Identify which cell holds the provided text, then report its (X, Y) central coordinate. 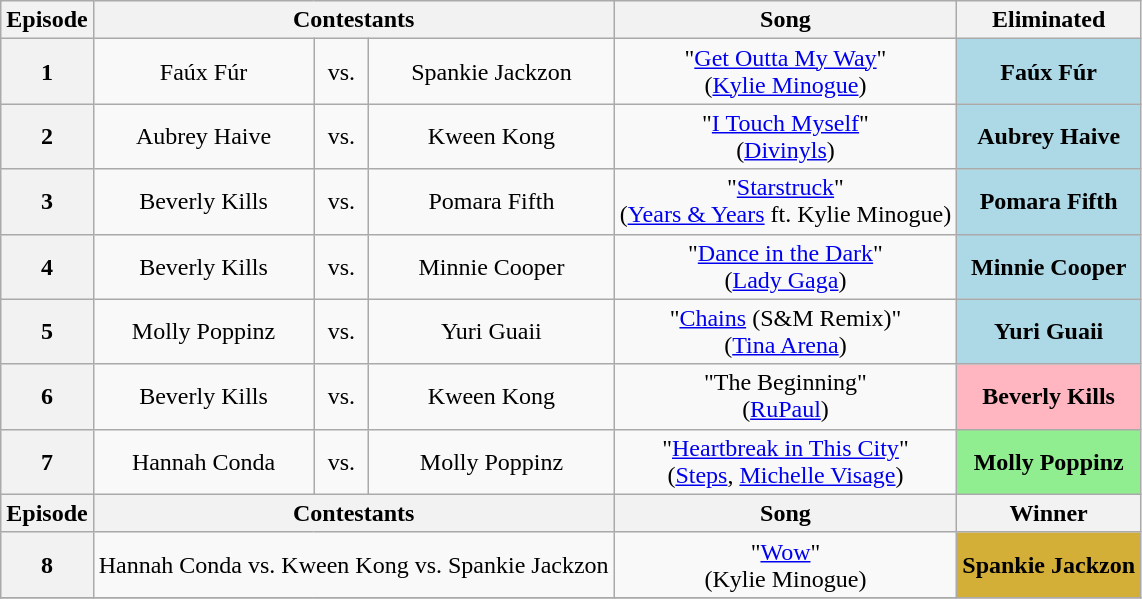
"Heartbreak in This City"(Steps, Michelle Visage) (786, 462)
Eliminated (1049, 20)
5 (47, 332)
"Starstruck"(Years & Years ft. Kylie Minogue) (786, 202)
"I Touch Myself"(Divinyls) (786, 136)
Hannah Conda (204, 462)
Hannah Conda vs. Kween Kong vs. Spankie Jackzon (354, 564)
"The Beginning"(RuPaul) (786, 396)
"Chains (S&M Remix)"(Tina Arena) (786, 332)
3 (47, 202)
"Get Outta My Way"(Kylie Minogue) (786, 72)
"Dance in the Dark"(Lady Gaga) (786, 266)
4 (47, 266)
"Wow"(Kylie Minogue) (786, 564)
2 (47, 136)
6 (47, 396)
1 (47, 72)
8 (47, 564)
Winner (1049, 513)
7 (47, 462)
